Search for the cell housing the specified text and yield its (X, Y) center coordinate. 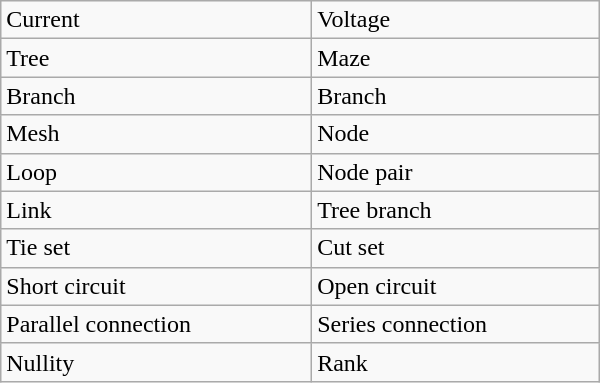
Loop (156, 172)
Open circuit (456, 286)
Mesh (156, 134)
Tree (156, 58)
Tie set (156, 248)
Link (156, 210)
Cut set (456, 248)
Series connection (456, 324)
Rank (456, 362)
Current (156, 20)
Node pair (456, 172)
Maze (456, 58)
Nullity (156, 362)
Tree branch (456, 210)
Parallel connection (156, 324)
Short circuit (156, 286)
Voltage (456, 20)
Node (456, 134)
